Extract the [x, y] coordinate from the center of the cell holding the provided text.  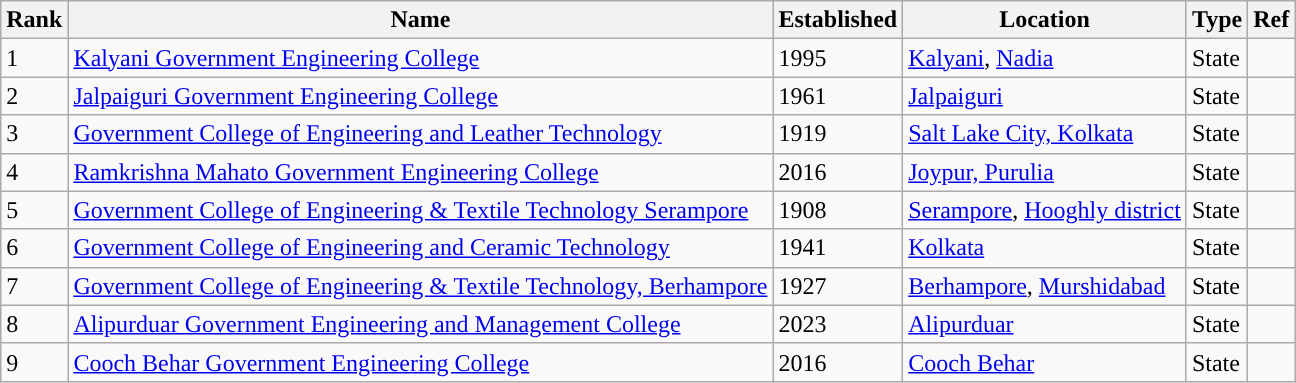
6 [34, 248]
7 [34, 286]
Serampore, Hooghly district [1045, 210]
8 [34, 324]
Government College of Engineering and Ceramic Technology [420, 248]
1908 [838, 210]
1941 [838, 248]
Government College of Engineering and Leather Technology [420, 134]
9 [34, 362]
Cooch Behar [1045, 362]
Berhampore, Murshidabad [1045, 286]
2023 [838, 324]
Type [1216, 20]
4 [34, 172]
2 [34, 96]
Government College of Engineering & Textile Technology, Berhampore [420, 286]
1919 [838, 134]
Salt Lake City, Kolkata [1045, 134]
Kalyani Government Engineering College [420, 58]
Alipurduar [1045, 324]
Jalpaiguri [1045, 96]
Kalyani, Nadia [1045, 58]
Cooch Behar Government Engineering College [420, 362]
Established [838, 20]
1961 [838, 96]
Kolkata [1045, 248]
Alipurduar Government Engineering and Management College [420, 324]
1995 [838, 58]
5 [34, 210]
Name [420, 20]
Jalpaiguri Government Engineering College [420, 96]
1 [34, 58]
1927 [838, 286]
3 [34, 134]
Joypur, Purulia [1045, 172]
Ref [1272, 20]
Ramkrishna Mahato Government Engineering College [420, 172]
Location [1045, 20]
Rank [34, 20]
Government College of Engineering & Textile Technology Serampore [420, 210]
